Output the (x, y) coordinate of the center of the cell containing the given text.  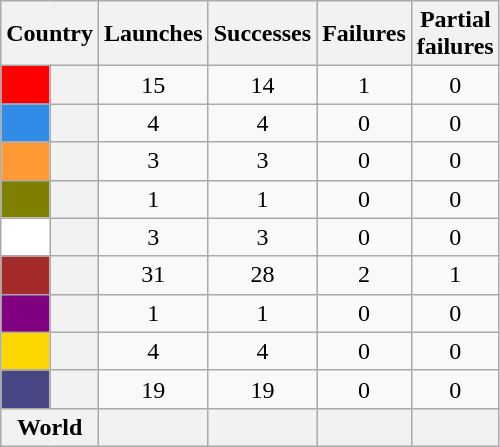
15 (153, 85)
Partial failures (455, 34)
Country (50, 34)
Successes (262, 34)
2 (364, 275)
14 (262, 85)
28 (262, 275)
Launches (153, 34)
31 (153, 275)
World (50, 427)
Failures (364, 34)
